Return (x, y) of the center of cell containing provided text 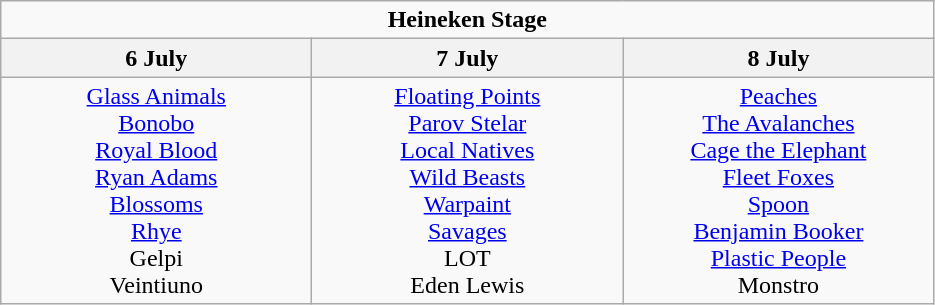
8 July (778, 58)
PeachesThe AvalanchesCage the ElephantFleet FoxesSpoonBenjamin BookerPlastic PeopleMonstro (778, 190)
Floating PointsParov StelarLocal NativesWild BeastsWarpaintSavagesLOTEden Lewis (468, 190)
Heineken Stage (468, 20)
7 July (468, 58)
6 July (156, 58)
Glass AnimalsBonoboRoyal BloodRyan AdamsBlossomsRhyeGelpiVeintiuno (156, 190)
